Capture the cell that displays the provided text and extract its (x, y) central coordinate. 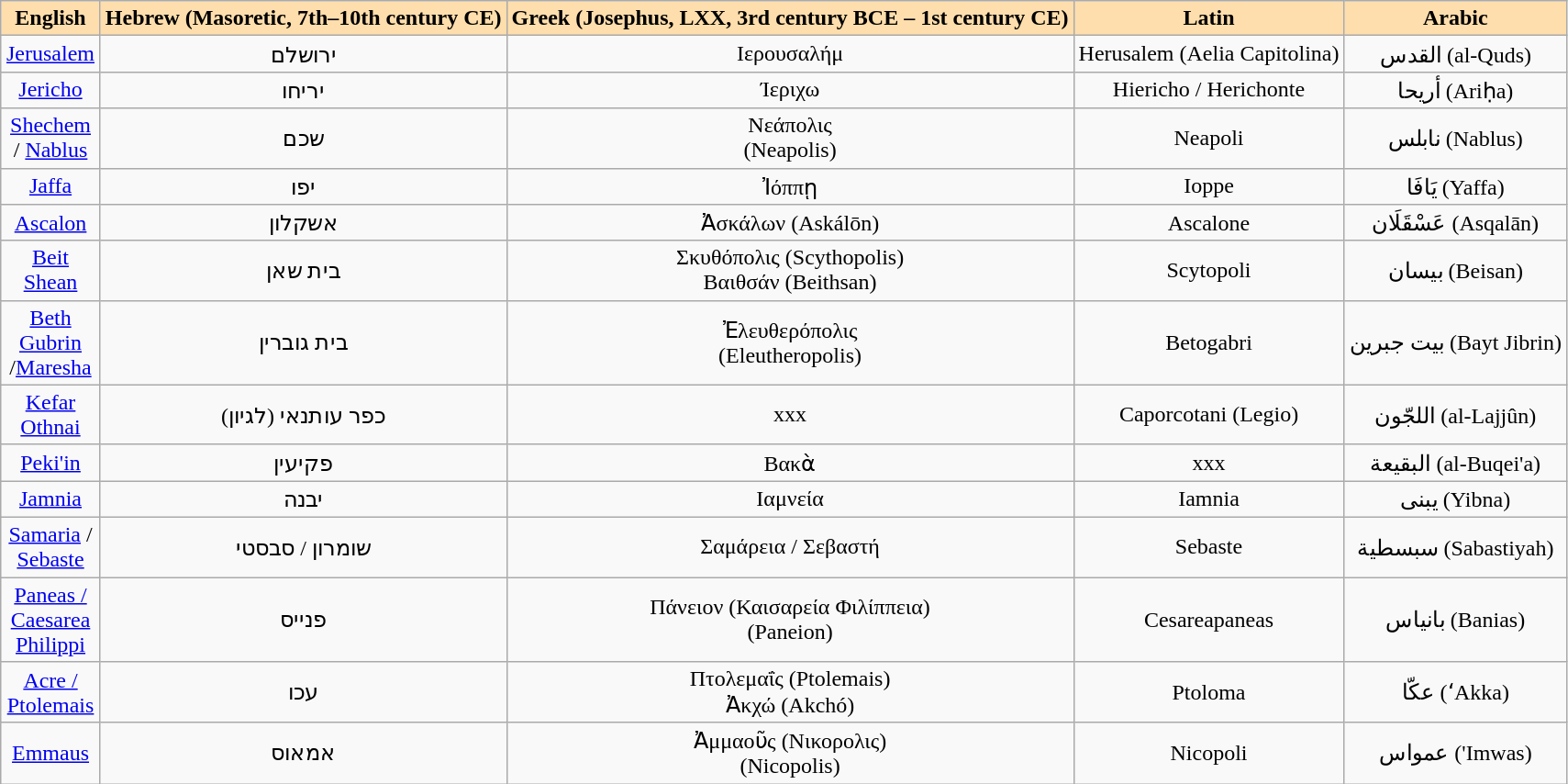
Ascalone (1209, 223)
English (51, 18)
Ιερουσαλήμ (790, 54)
שומרון / סבסטי (303, 547)
יריחו (303, 90)
Nicopoli (1209, 753)
בית שאן (303, 270)
Shechem / Nablus (51, 138)
Ioppe (1209, 186)
Arabic (1455, 18)
Betogabri (1209, 342)
Ἰόππῃ (790, 186)
Ἀσκάλων (Askálōn) (790, 223)
البقيعة (al-Buqei'a) (1455, 463)
Ἐλευθερόπολις(Eleutheropolis) (790, 342)
Peki'in (51, 463)
Cesareapaneas (1209, 619)
Beit Shean (51, 270)
שכם (303, 138)
اللجّون (al-Lajjûn) (1455, 415)
פקיעין (303, 463)
Herusalem (Aelia Capitolina) (1209, 54)
Scytopoli (1209, 270)
نابلس (Nablus) (1455, 138)
عكّا (ʻAkka) (1455, 692)
Hiericho / Herichonte (1209, 90)
بانياس (Banias) (1455, 619)
Βακὰ (790, 463)
Νεάπολις(Neapolis) (790, 138)
Kefar Othnai (51, 415)
أريحا (Ariḥa) (1455, 90)
Greek (Josephus, LXX, 3rd century BCE – 1st century CE) (790, 18)
פנייס (303, 619)
Ascalon (51, 223)
Σαμάρεια / Σεβαστή (790, 547)
Jerusalem (51, 54)
Iamnia (1209, 499)
Πτολεμαΐς (Ptolemais)Ἀκχώ (Akchó) (790, 692)
Neapoli (1209, 138)
יבנה (303, 499)
Caporcotani (Legio) (1209, 415)
Jamnia (51, 499)
Ptoloma (1209, 692)
Hebrew (Masoretic, 7th–10th century CE) (303, 18)
عَسْقَلَان (Asqalān) (1455, 223)
بيسان (Beisan) (1455, 270)
Ἀμμαοῦς (Νικορολις)(Nicopolis) (790, 753)
Acre / Ptolemais (51, 692)
Sebaste (1209, 547)
ירושלם (303, 54)
Jericho (51, 90)
عمواس ('Imwas) (1455, 753)
יפו (303, 186)
אשקלון (303, 223)
Emmaus (51, 753)
Σκυθόπολις (Scythopolis)Βαιθσάν (Beithsan) (790, 270)
بيت جبرين (Bayt Jibrin) (1455, 342)
Samaria / Sebaste (51, 547)
Ίεριχω (790, 90)
Ιαμνεία (790, 499)
Πάνειον (Καισαρεία Φιλίππεια)(Paneion) (790, 619)
سبسطية (Sabastiyah) (1455, 547)
يبنى (Yibna) (1455, 499)
Beth Gubrin /Maresha (51, 342)
يَافَا (Yaffa) (1455, 186)
القدس (al-Quds) (1455, 54)
אמאוס (303, 753)
(לגיון) כפר עותנאי (303, 415)
Paneas / Caesarea Philippi (51, 619)
Jaffa (51, 186)
Latin (1209, 18)
בית גוברין (303, 342)
עכו (303, 692)
